Scan for the cell matching the given text and deliver its [x, y] coordinate at center. 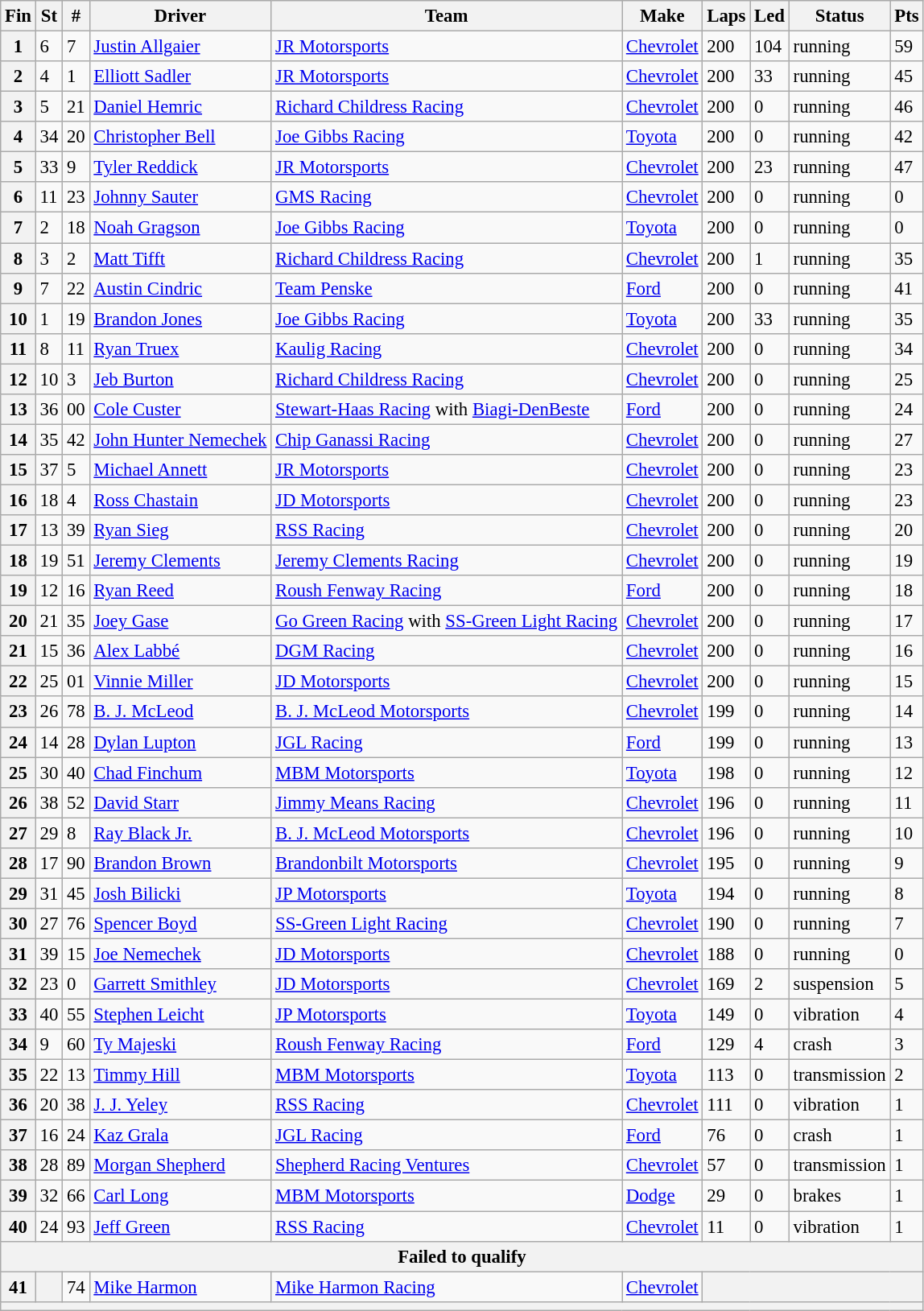
169 [726, 984]
00 [76, 410]
55 [76, 1015]
Ross Chastain [180, 500]
90 [76, 864]
47 [906, 167]
Chip Ganassi Racing [447, 439]
52 [76, 802]
66 [76, 1196]
brakes [839, 1196]
111 [726, 1105]
104 [769, 47]
Vinnie Miller [180, 682]
DGM Racing [447, 651]
Joe Nemechek [180, 954]
Tyler Reddick [180, 167]
113 [726, 1075]
Morgan Shepherd [180, 1166]
John Hunter Nemechek [180, 439]
SS-Green Light Racing [447, 924]
Kaz Grala [180, 1136]
188 [726, 954]
Ryan Sieg [180, 530]
60 [76, 1045]
Chad Finchum [180, 773]
Status [839, 16]
Noah Gragson [180, 228]
Shepherd Racing Ventures [447, 1166]
Joey Gase [180, 621]
01 [76, 682]
195 [726, 864]
93 [76, 1226]
Cole Custer [180, 410]
J. J. Yeley [180, 1105]
Christopher Bell [180, 137]
198 [726, 773]
Matt Tifft [180, 258]
David Starr [180, 802]
Ryan Reed [180, 591]
Pts [906, 16]
Johnny Sauter [180, 197]
Elliott Sadler [180, 76]
190 [726, 924]
Ryan Truex [180, 348]
Team [447, 16]
57 [726, 1166]
Ty Majeski [180, 1045]
Laps [726, 16]
46 [906, 107]
Mike Harmon Racing [447, 1287]
129 [726, 1045]
59 [906, 47]
74 [76, 1287]
Brandon Jones [180, 319]
Austin Cindric [180, 288]
194 [726, 893]
Josh Bilicki [180, 893]
Dylan Lupton [180, 742]
Michael Annett [180, 470]
Timmy Hill [180, 1075]
Jimmy Means Racing [447, 802]
suspension [839, 984]
St [48, 16]
Brandonbilt Motorsports [447, 864]
Mike Harmon [180, 1287]
Jeb Burton [180, 379]
51 [76, 561]
GMS Racing [447, 197]
149 [726, 1015]
Led [769, 16]
Make [662, 16]
Dodge [662, 1196]
Ray Black Jr. [180, 833]
89 [76, 1166]
Jeff Green [180, 1226]
Alex Labbé [180, 651]
Fin [19, 16]
Stewart-Haas Racing with Biagi-DenBeste [447, 410]
# [76, 16]
B. J. McLeod [180, 712]
Stephen Leicht [180, 1015]
Go Green Racing with SS-Green Light Racing [447, 621]
Team Penske [447, 288]
Failed to qualify [462, 1256]
Spencer Boyd [180, 924]
Jeremy Clements Racing [447, 561]
Garrett Smithley [180, 984]
Brandon Brown [180, 864]
Driver [180, 16]
Jeremy Clements [180, 561]
Justin Allgaier [180, 47]
Kaulig Racing [447, 348]
Daniel Hemric [180, 107]
78 [76, 712]
Carl Long [180, 1196]
